Detect which cell encompasses the target text, then output its (X, Y) center coordinate. 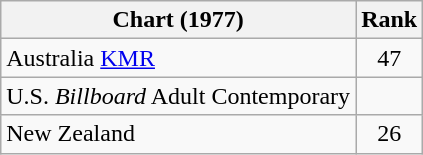
47 (390, 58)
Rank (390, 20)
New Zealand (178, 134)
Chart (1977) (178, 20)
U.S. Billboard Adult Contemporary (178, 96)
Australia KMR (178, 58)
26 (390, 134)
